Return (X, Y) of the center of cell containing provided text 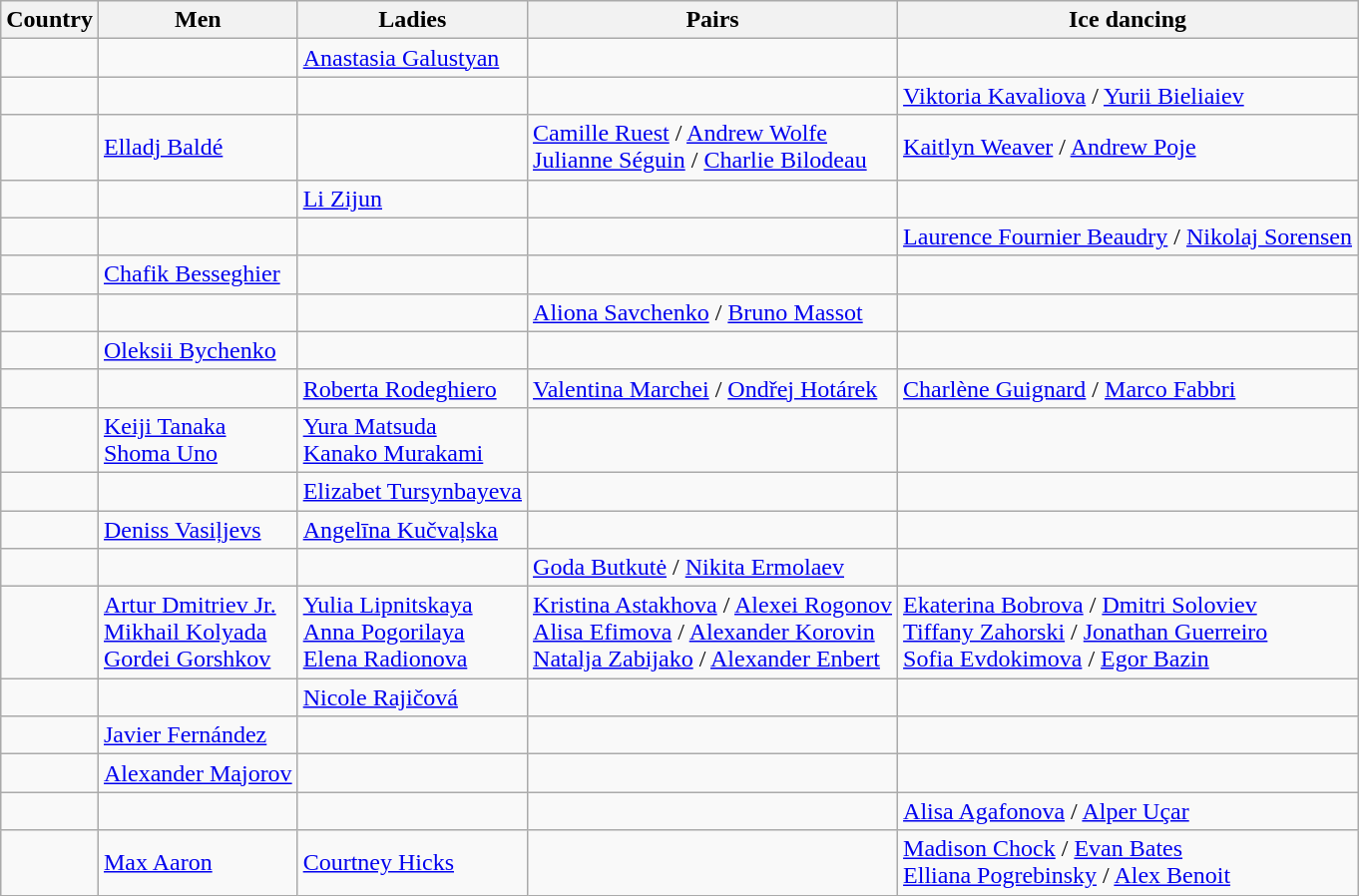
Kaitlyn Weaver / Andrew Poje (1128, 148)
Elladj Baldé (198, 148)
Valentina Marchei / Ondřej Hotárek (712, 388)
Chafik Besseghier (198, 274)
Ladies (412, 20)
Goda Butkutė / Nikita Ermolaev (712, 568)
Alisa Agafonova / Alper Uçar (1128, 811)
Kristina Astakhova / Alexei Rogonov Alisa Efimova / Alexander Korovin Natalja Zabijako / Alexander Enbert (712, 633)
Javier Fernández (198, 735)
Madison Chock / Evan Bates Elliana Pogrebinsky / Alex Benoit (1128, 862)
Angelīna Kučvaļska (412, 530)
Li Zijun (412, 199)
Charlène Guignard / Marco Fabbri (1128, 388)
Roberta Rodeghiero (412, 388)
Oleksii Bychenko (198, 350)
Ice dancing (1128, 20)
Camille Ruest / Andrew Wolfe Julianne Séguin / Charlie Bilodeau (712, 148)
Men (198, 20)
Yulia Lipnitskaya Anna Pogorilaya Elena Radionova (412, 633)
Artur Dmitriev Jr. Mikhail Kolyada Gordei Gorshkov (198, 633)
Alexander Majorov (198, 773)
Elizabet Tursynbayeva (412, 491)
Aliona Savchenko / Bruno Massot (712, 312)
Deniss Vasiļjevs (198, 530)
Viktoria Kavaliova / Yurii Bieliaiev (1128, 96)
Max Aaron (198, 862)
Yura Matsuda Kanako Murakami (412, 439)
Country (50, 20)
Courtney Hicks (412, 862)
Anastasia Galustyan (412, 58)
Nicole Rajičová (412, 697)
Pairs (712, 20)
Laurence Fournier Beaudry / Nikolaj Sorensen (1128, 236)
Keiji Tanaka Shoma Uno (198, 439)
Ekaterina Bobrova / Dmitri Soloviev Tiffany Zahorski / Jonathan Guerreiro Sofia Evdokimova / Egor Bazin (1128, 633)
